Output the (x, y) coordinate of the center of the cell containing the given text.  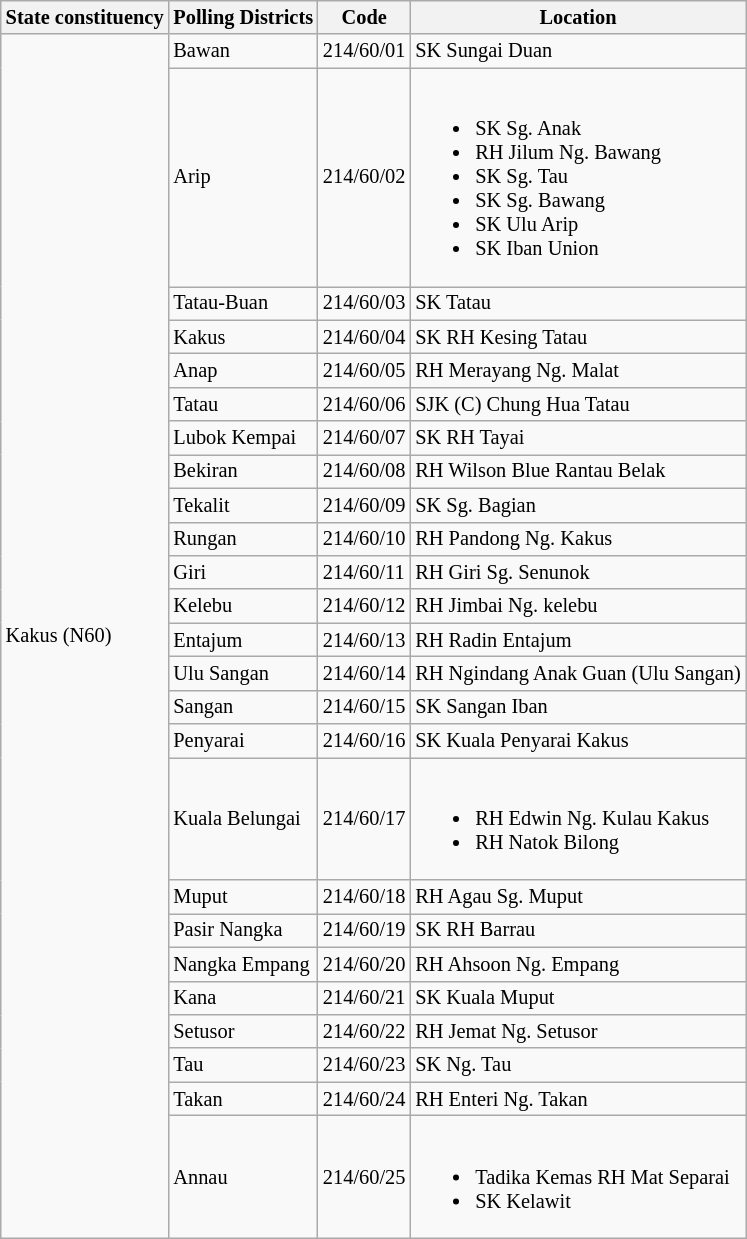
214/60/12 (364, 606)
Tau (243, 1065)
214/60/10 (364, 539)
SK Kuala Muput (578, 998)
SK Ng. Tau (578, 1065)
Rungan (243, 539)
214/60/25 (364, 1176)
214/60/05 (364, 370)
Setusor (243, 1031)
Tatau-Buan (243, 303)
Location (578, 17)
214/60/13 (364, 640)
Nangka Empang (243, 964)
214/60/02 (364, 177)
214/60/01 (364, 51)
SK Sg. Bagian (578, 505)
RH Giri Sg. Senunok (578, 572)
Code (364, 17)
SJK (C) Chung Hua Tatau (578, 404)
214/60/18 (364, 897)
Tadika Kemas RH Mat SeparaiSK Kelawit (578, 1176)
Lubok Kempai (243, 438)
Kakus (243, 337)
Ulu Sangan (243, 673)
SK Sangan Iban (578, 707)
214/60/07 (364, 438)
214/60/11 (364, 572)
SK Sg. AnakRH Jilum Ng. BawangSK Sg. TauSK Sg. BawangSK Ulu AripSK Iban Union (578, 177)
Kelebu (243, 606)
Pasir Nangka (243, 930)
214/60/17 (364, 818)
Kana (243, 998)
214/60/08 (364, 471)
RH Merayang Ng. Malat (578, 370)
Bawan (243, 51)
214/60/24 (364, 1099)
Giri (243, 572)
SK Kuala Penyarai Kakus (578, 741)
214/60/22 (364, 1031)
Kuala Belungai (243, 818)
214/60/19 (364, 930)
214/60/06 (364, 404)
214/60/15 (364, 707)
RH Jemat Ng. Setusor (578, 1031)
Polling Districts (243, 17)
Kakus (N60) (85, 636)
RH Radin Entajum (578, 640)
214/60/20 (364, 964)
214/60/16 (364, 741)
SK RH Tayai (578, 438)
Arip (243, 177)
214/60/14 (364, 673)
Takan (243, 1099)
214/60/09 (364, 505)
214/60/04 (364, 337)
RH Ahsoon Ng. Empang (578, 964)
Annau (243, 1176)
Entajum (243, 640)
State constituency (85, 17)
RH Wilson Blue Rantau Belak (578, 471)
RH Enteri Ng. Takan (578, 1099)
Sangan (243, 707)
RH Agau Sg. Muput (578, 897)
RH Pandong Ng. Kakus (578, 539)
Bekiran (243, 471)
214/60/23 (364, 1065)
SK RH Barrau (578, 930)
214/60/21 (364, 998)
SK Tatau (578, 303)
214/60/03 (364, 303)
Tatau (243, 404)
Penyarai (243, 741)
Tekalit (243, 505)
RH Edwin Ng. Kulau KakusRH Natok Bilong (578, 818)
Muput (243, 897)
RH Jimbai Ng. kelebu (578, 606)
SK RH Kesing Tatau (578, 337)
Anap (243, 370)
SK Sungai Duan (578, 51)
RH Ngindang Anak Guan (Ulu Sangan) (578, 673)
